Provide the [X, Y] coordinate of the cell's center where the given text is located.  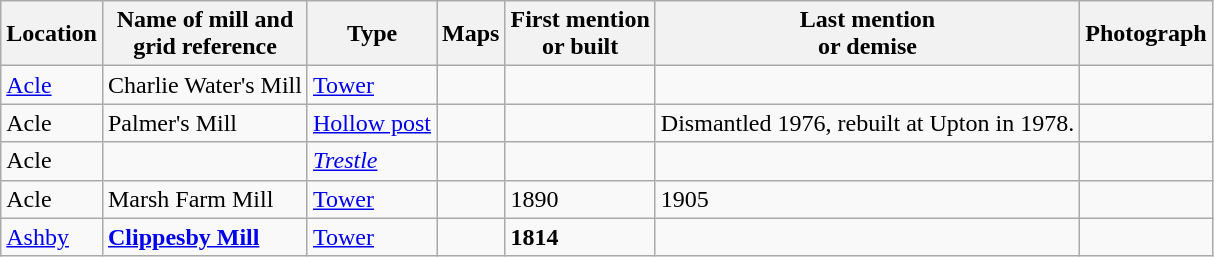
Palmer's Mill [204, 123]
Ashby [52, 237]
Trestle [372, 161]
1905 [867, 199]
First mentionor built [580, 34]
Charlie Water's Mill [204, 85]
1890 [580, 199]
Clippesby Mill [204, 237]
Type [372, 34]
Hollow post [372, 123]
Maps [471, 34]
1814 [580, 237]
Location [52, 34]
Marsh Farm Mill [204, 199]
Last mention or demise [867, 34]
Name of mill andgrid reference [204, 34]
Photograph [1146, 34]
Dismantled 1976, rebuilt at Upton in 1978. [867, 123]
